Output the (x, y) coordinate of the center of the cell containing the given text.  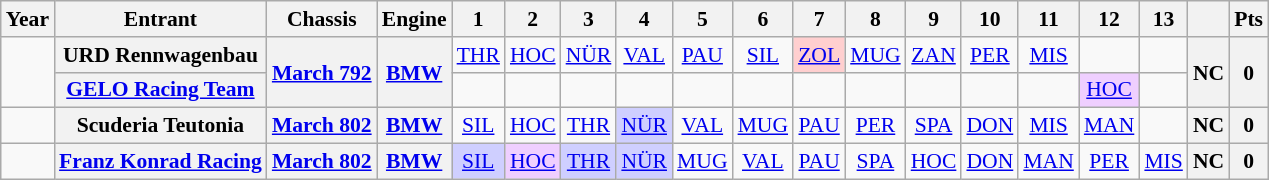
8 (876, 19)
7 (819, 19)
4 (644, 19)
ZOL (819, 55)
Franz Konrad Racing (160, 162)
Entrant (160, 19)
9 (934, 19)
3 (589, 19)
Scuderia Teutonia (160, 126)
March 792 (322, 72)
12 (1110, 19)
6 (764, 19)
Year (28, 19)
1 (478, 19)
10 (990, 19)
ZAN (934, 55)
Engine (414, 19)
URD Rennwagenbau (160, 55)
Chassis (322, 19)
GELO Racing Team (160, 90)
13 (1164, 19)
5 (702, 19)
11 (1048, 19)
2 (533, 19)
Pts (1248, 19)
